For the text-containing cell, return its midpoint in (x, y) coordinate format. 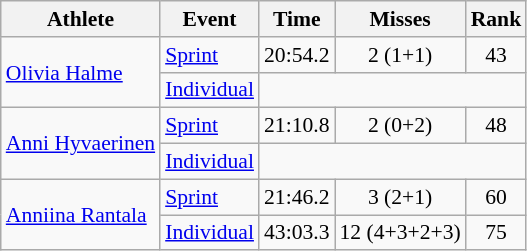
43:03.3 (296, 233)
Olivia Halme (80, 72)
2 (0+2) (400, 126)
3 (2+1) (400, 197)
43 (496, 55)
75 (496, 233)
Misses (400, 19)
Rank (496, 19)
Anni Hyvaerinen (80, 144)
2 (1+1) (400, 55)
21:10.8 (296, 126)
21:46.2 (296, 197)
Anniina Rantala (80, 214)
12 (4+3+2+3) (400, 233)
Event (210, 19)
20:54.2 (296, 55)
Time (296, 19)
60 (496, 197)
48 (496, 126)
Athlete (80, 19)
